Search for the cell housing the specified text and yield its (x, y) center coordinate. 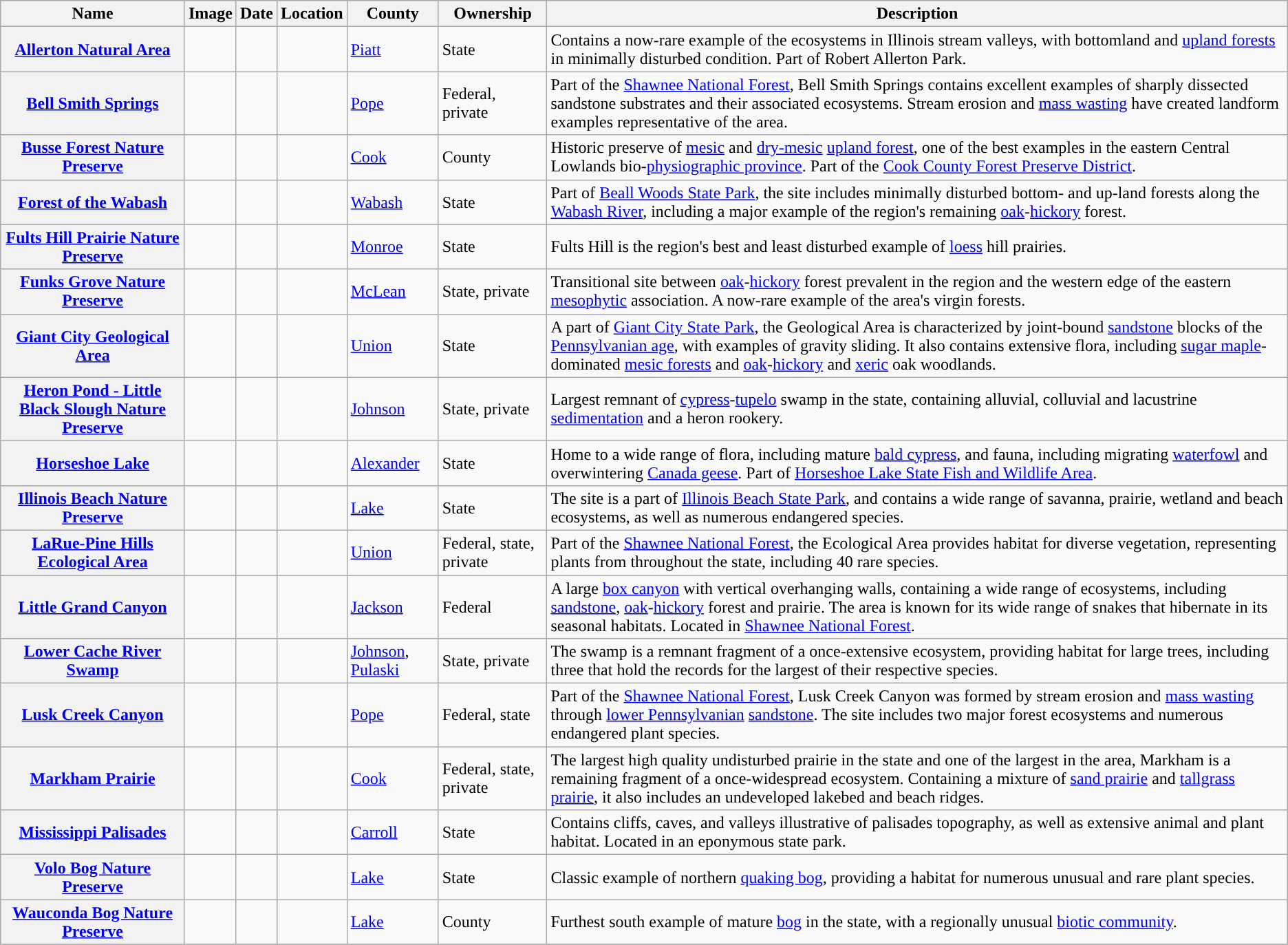
Ownership (493, 14)
Johnson (392, 409)
Johnson, Pulaski (392, 661)
Lusk Creek Canyon (93, 715)
Monroe (392, 246)
Bell Smith Springs (93, 103)
Largest remnant of cypress-tupelo swamp in the state, containing alluvial, colluvial and lacustrine sedimentation and a heron rookery. (917, 409)
Mississippi Palisades (93, 833)
Busse Forest Nature Preserve (93, 157)
Jackson (392, 607)
Description (917, 14)
Giant City Geological Area (93, 346)
Markham Prairie (93, 778)
Allerton Natural Area (93, 50)
Little Grand Canyon (93, 607)
McLean (392, 292)
Fults Hill Prairie Nature Preserve (93, 246)
Heron Pond - Little Black Slough Nature Preserve (93, 409)
Federal (493, 607)
Furthest south example of mature bog in the state, with a regionally unusual biotic community. (917, 922)
LaRue-Pine Hills Ecological Area (93, 552)
Wauconda Bog Nature Preserve (93, 922)
Volo Bog Nature Preserve (93, 877)
Forest of the Wabash (93, 202)
Horseshoe Lake (93, 463)
Alexander (392, 463)
Fults Hill is the region's best and least disturbed example of loess hill prairies. (917, 246)
Classic example of northern quaking bog, providing a habitat for numerous unusual and rare plant species. (917, 877)
Lower Cache River Swamp (93, 661)
Date (256, 14)
Location (312, 14)
Image (211, 14)
Federal, private (493, 103)
Piatt (392, 50)
Carroll (392, 833)
Federal, state (493, 715)
Wabash (392, 202)
Illinois Beach Nature Preserve (93, 508)
Funks Grove Nature Preserve (93, 292)
Name (93, 14)
